For the text-containing cell, return its midpoint in [x, y] coordinate format. 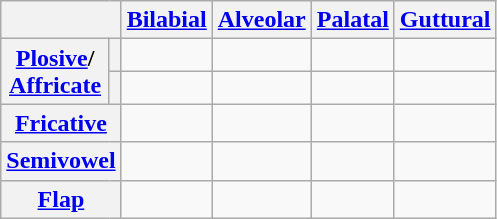
Flap [61, 199]
Alveolar [262, 20]
Palatal [352, 20]
Plosive/Affricate [56, 72]
Guttural [445, 20]
Semivowel [61, 161]
Bilabial [166, 20]
Fricative [61, 123]
